Output the [x, y] coordinate of the center of the cell containing the given text.  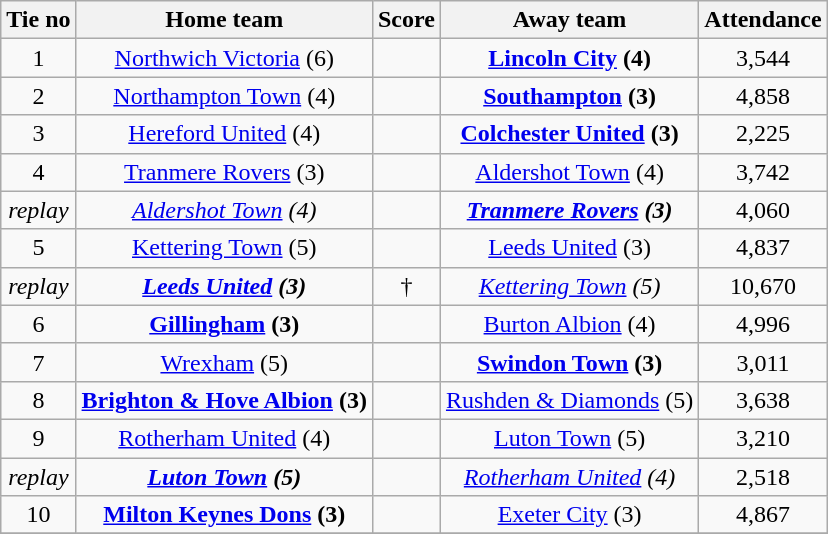
3,210 [763, 438]
3,742 [763, 172]
4,060 [763, 210]
Away team [569, 20]
Swindon Town (3) [569, 362]
1 [38, 58]
Southampton (3) [569, 96]
2 [38, 96]
3,638 [763, 400]
3,544 [763, 58]
4,858 [763, 96]
Score [406, 20]
2,518 [763, 477]
Wrexham (5) [224, 362]
Brighton & Hove Albion (3) [224, 400]
Attendance [763, 20]
7 [38, 362]
10 [38, 515]
Northampton Town (4) [224, 96]
Tie no [38, 20]
10,670 [763, 286]
4,867 [763, 515]
Milton Keynes Dons (3) [224, 515]
Hereford United (4) [224, 134]
4 [38, 172]
9 [38, 438]
Lincoln City (4) [569, 58]
3 [38, 134]
2,225 [763, 134]
Gillingham (3) [224, 324]
6 [38, 324]
4,996 [763, 324]
3,011 [763, 362]
Exeter City (3) [569, 515]
4,837 [763, 248]
8 [38, 400]
Home team [224, 20]
5 [38, 248]
Burton Albion (4) [569, 324]
Colchester United (3) [569, 134]
† [406, 286]
Rushden & Diamonds (5) [569, 400]
Northwich Victoria (6) [224, 58]
